Return the [X, Y] coordinate for the center point of the cell that contains the specified text.  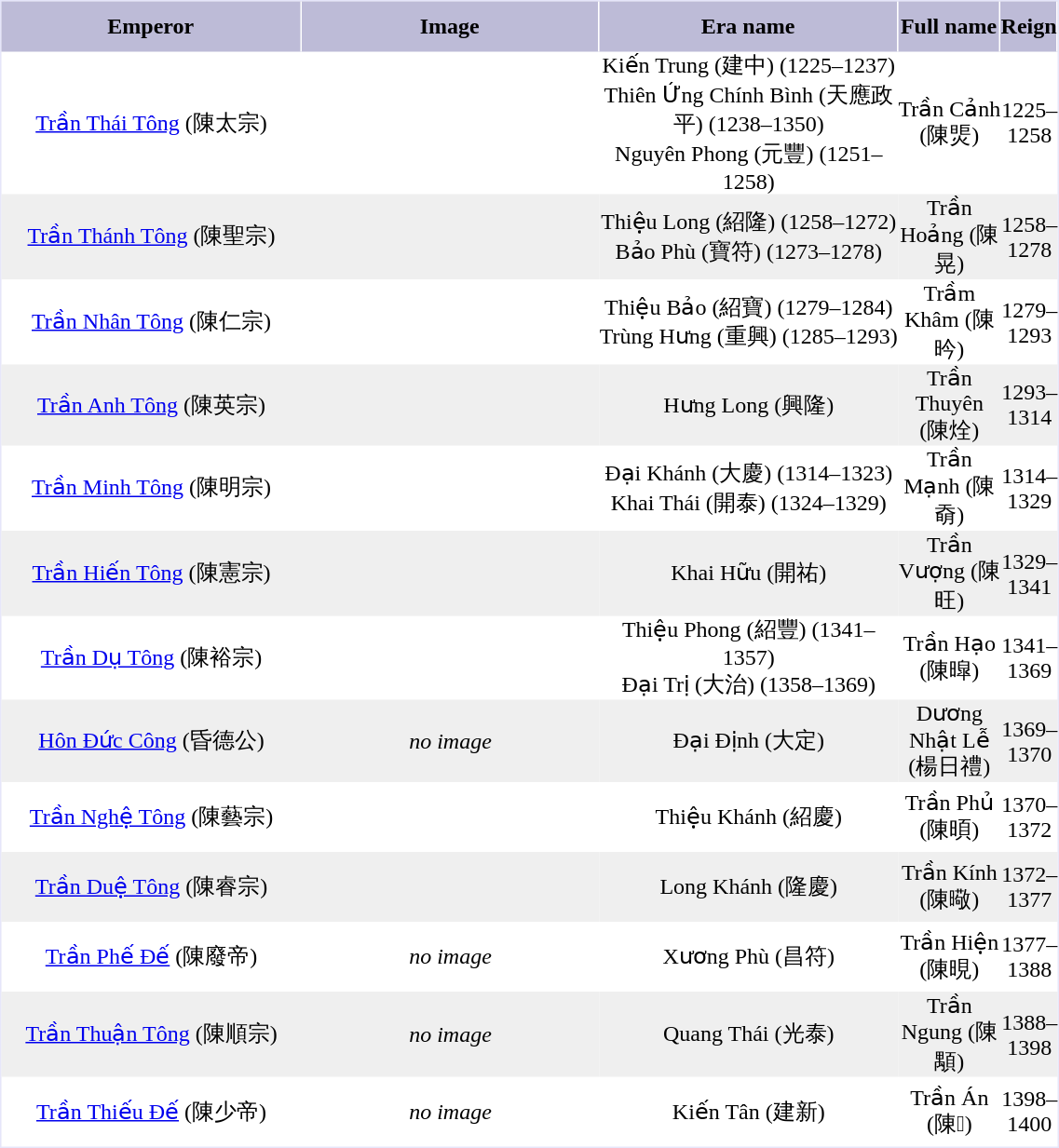
Trần Thuyên (陳烇) [949, 406]
Trần Ngung (陳顒) [949, 1034]
Trần Vượng (陳旺) [949, 574]
1372–1377 [1030, 886]
1329–1341 [1030, 574]
Era name [749, 27]
1341–1369 [1030, 658]
Trần Minh Tông (陳明宗) [152, 488]
Hôn Đức Công (昏德公) [152, 741]
1279–1293 [1030, 322]
Thiệu Khánh (紹慶) [749, 817]
Thiệu Phong (紹豐) (1341–1357) Đại Trị (大治) (1358–1369) [749, 658]
Hưng Long (興隆) [749, 406]
1314–1329 [1030, 488]
Trần Hiện (陳晛) [949, 957]
Dương Nhật Lễ (楊日禮) [949, 741]
1370–1372 [1030, 817]
Thiệu Bảo (紹寶) (1279–1284) Trùng Hưng (重興) (1285–1293) [749, 322]
Thiệu Long (紹隆) (1258–1272) Bảo Phù (寶符) (1273–1278) [749, 236]
Long Khánh (隆慶) [749, 886]
Trần Dụ Tông (陳裕宗) [152, 658]
1258–1278 [1030, 236]
Đại Định (大定) [749, 741]
Full name [949, 27]
Kiến Trung (建中) (1225–1237) Thiên Ứng Chính Bình (天應政平) (1238–1350) Nguyên Phong (元豐) (1251–1258) [749, 123]
Trần Thái Tông (陳太宗) [152, 123]
Trần Hạo (陳暭) [949, 658]
1369–1370 [1030, 741]
Trần Cảnh (陳煚) [949, 123]
Trần Duệ Tông (陳睿宗) [152, 886]
Reign [1030, 27]
Trần Thuận Tông (陳順宗) [152, 1034]
Image [451, 27]
Trần Nhân Tông (陳仁宗) [152, 322]
Trần Mạnh (陳奣) [949, 488]
1293–1314 [1030, 406]
Trần Thiếu Đế (陳少帝) [152, 1112]
1377–1388 [1030, 957]
Trần Nghệ Tông (陳藝宗) [152, 817]
Trần Phế Đế (陳廢帝) [152, 957]
Trần Anh Tông (陳英宗) [152, 406]
Xương Phù (昌符) [749, 957]
Emperor [152, 27]
Quang Thái (光泰) [749, 1034]
Trần Kính (陳曔) [949, 886]
Kiến Tân (建新) [749, 1112]
Trần Thánh Tông (陳聖宗) [152, 236]
Trần Hiến Tông (陳憲宗) [152, 574]
Trần Hoảng (陳晃) [949, 236]
1388–1398 [1030, 1034]
Trầm Khâm (陳昑) [949, 322]
Khai Hữu (開祐) [749, 574]
Trần Án (陳𭴣) [949, 1112]
1225–1258 [1030, 123]
Đại Khánh (大慶) (1314–1323) Khai Thái (開泰) (1324–1329) [749, 488]
Trần Phủ (陳暊) [949, 817]
1398–1400 [1030, 1112]
